Detect which cell encompasses the target text, then output its [x, y] center coordinate. 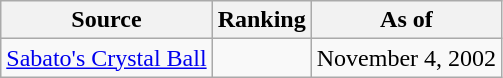
Ranking [262, 20]
As of [406, 20]
November 4, 2002 [406, 58]
Sabato's Crystal Ball [106, 58]
Source [106, 20]
